Find where the given text appears and provide that cell's center as [X, Y] coordinate. 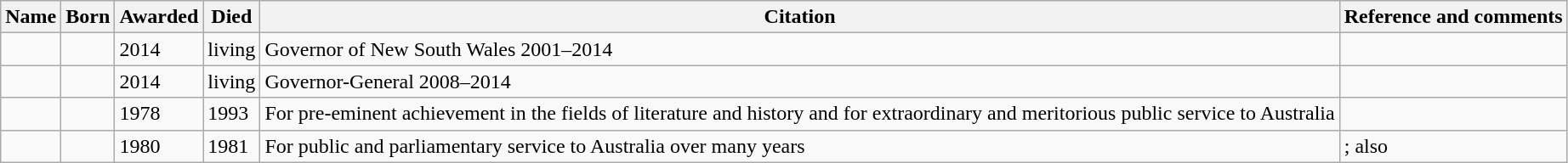
Governor of New South Wales 2001–2014 [799, 49]
1980 [159, 146]
For pre-eminent achievement in the fields of literature and history and for extraordinary and meritorious public service to Australia [799, 114]
Governor-General 2008–2014 [799, 81]
; also [1453, 146]
For public and parliamentary service to Australia over many years [799, 146]
1993 [231, 114]
Awarded [159, 17]
Reference and comments [1453, 17]
Died [231, 17]
Born [88, 17]
1981 [231, 146]
Citation [799, 17]
Name [31, 17]
1978 [159, 114]
